Identify which cell holds the provided text, then report its [x, y] central coordinate. 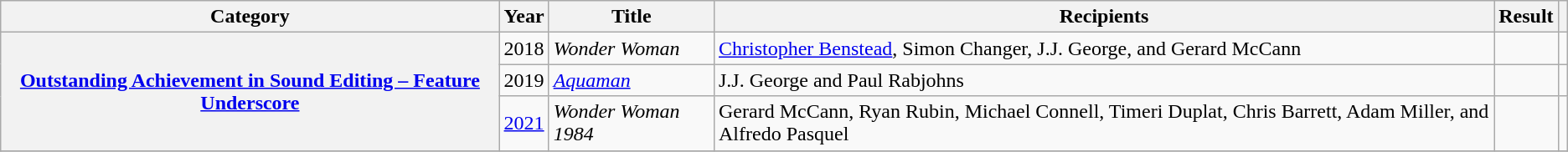
2018 [524, 48]
Aquaman [632, 80]
Wonder Woman 1984 [632, 124]
Title [632, 17]
Outstanding Achievement in Sound Editing – Feature Underscore [250, 92]
Category [250, 17]
2019 [524, 80]
J.J. George and Paul Rabjohns [1104, 80]
Year [524, 17]
Result [1526, 17]
Christopher Benstead, Simon Changer, J.J. George, and Gerard McCann [1104, 48]
Recipients [1104, 17]
2021 [524, 124]
Gerard McCann, Ryan Rubin, Michael Connell, Timeri Duplat, Chris Barrett, Adam Miller, and Alfredo Pasquel [1104, 124]
Wonder Woman [632, 48]
